Return [x, y] of the center of cell containing provided text 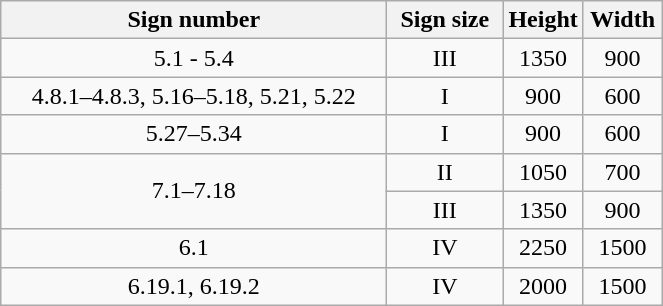
Sign size [445, 20]
Sign number [194, 20]
4.8.1–4.8.3, 5.16–5.18, 5.21, 5.22 [194, 96]
6.19.1, 6.19.2 [194, 286]
2250 [543, 248]
II [445, 172]
6.1 [194, 248]
700 [622, 172]
Height [543, 20]
5.27–5.34 [194, 134]
7.1–7.18 [194, 191]
Width [622, 20]
1050 [543, 172]
2000 [543, 286]
5.1 - 5.4 [194, 58]
